Extract the [x, y] coordinate from the center of the cell holding the provided text.  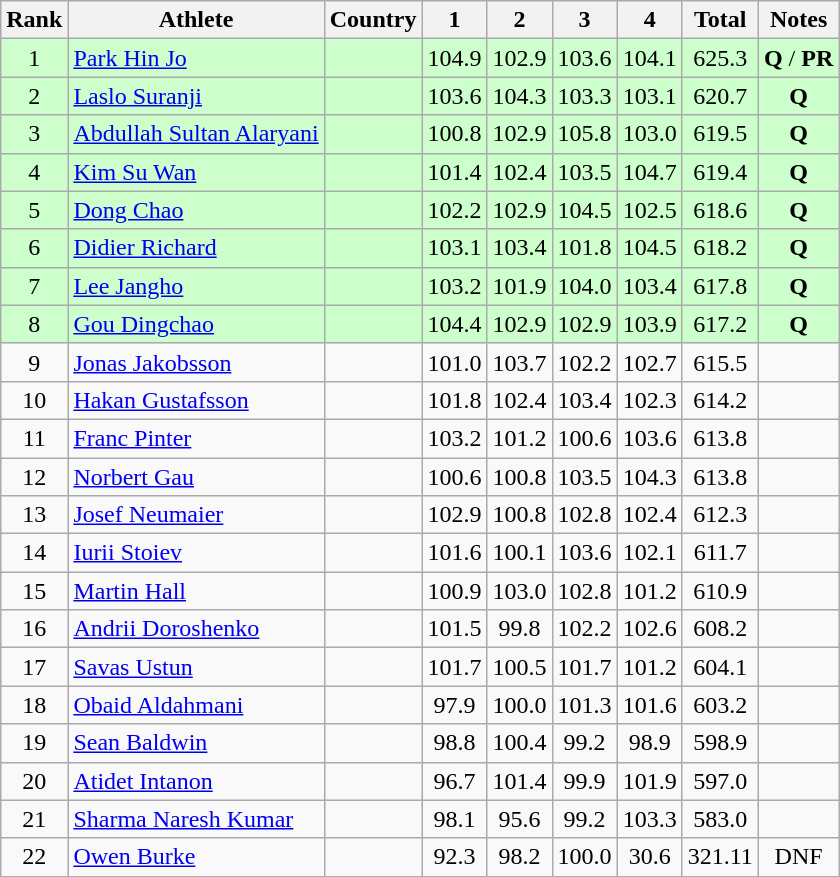
101.3 [584, 705]
10 [34, 400]
97.9 [454, 705]
618.6 [720, 210]
17 [34, 667]
Josef Neumaier [196, 515]
617.8 [720, 286]
Hakan Gustafsson [196, 400]
598.9 [720, 743]
101.0 [454, 362]
Iurii Stoiev [196, 553]
103.9 [650, 324]
98.8 [454, 743]
619.5 [720, 134]
614.2 [720, 400]
104.9 [454, 58]
Abdullah Sultan Alaryani [196, 134]
104.4 [454, 324]
98.2 [520, 857]
30.6 [650, 857]
102.7 [650, 362]
20 [34, 781]
5 [34, 210]
Sharma Naresh Kumar [196, 819]
619.4 [720, 172]
6 [34, 248]
604.1 [720, 667]
Park Hin Jo [196, 58]
Sean Baldwin [196, 743]
105.8 [584, 134]
618.2 [720, 248]
DNF [798, 857]
Jonas Jakobsson [196, 362]
11 [34, 438]
Lee Jangho [196, 286]
99.9 [584, 781]
104.0 [584, 286]
Andrii Doroshenko [196, 629]
7 [34, 286]
102.1 [650, 553]
Gou Dingchao [196, 324]
102.3 [650, 400]
21 [34, 819]
Laslo Suranji [196, 96]
Country [373, 20]
Obaid Aldahmani [196, 705]
95.6 [520, 819]
100.9 [454, 591]
15 [34, 591]
Didier Richard [196, 248]
Notes [798, 20]
102.6 [650, 629]
18 [34, 705]
14 [34, 553]
104.7 [650, 172]
Savas Ustun [196, 667]
104.1 [650, 58]
102.5 [650, 210]
615.5 [720, 362]
597.0 [720, 781]
620.7 [720, 96]
625.3 [720, 58]
Dong Chao [196, 210]
22 [34, 857]
611.7 [720, 553]
Franc Pinter [196, 438]
583.0 [720, 819]
Martin Hall [196, 591]
98.9 [650, 743]
12 [34, 477]
92.3 [454, 857]
101.5 [454, 629]
612.3 [720, 515]
603.2 [720, 705]
100.1 [520, 553]
Total [720, 20]
8 [34, 324]
103.7 [520, 362]
Athlete [196, 20]
99.8 [520, 629]
100.4 [520, 743]
Q / PR [798, 58]
19 [34, 743]
13 [34, 515]
610.9 [720, 591]
9 [34, 362]
617.2 [720, 324]
Owen Burke [196, 857]
608.2 [720, 629]
Rank [34, 20]
96.7 [454, 781]
Norbert Gau [196, 477]
100.5 [520, 667]
321.11 [720, 857]
98.1 [454, 819]
Atidet Intanon [196, 781]
Kim Su Wan [196, 172]
16 [34, 629]
